Output the (X, Y) coordinate of the center of the cell containing the given text.  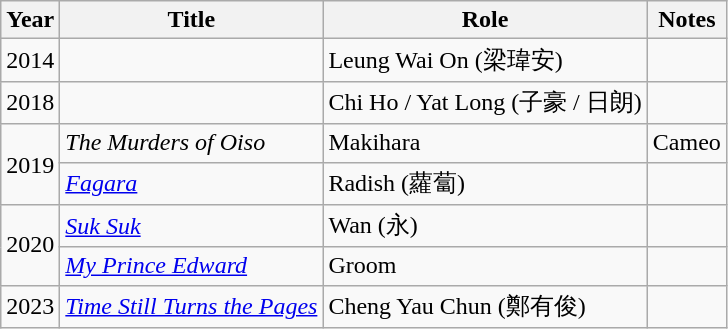
Title (192, 20)
Radish (蘿蔔) (485, 184)
Makihara (485, 143)
2019 (30, 164)
Wan (永) (485, 226)
2018 (30, 102)
Fagara (192, 184)
Time Still Turns the Pages (192, 306)
Notes (686, 20)
Suk Suk (192, 226)
Groom (485, 266)
Year (30, 20)
Leung Wai On (梁瑋安) (485, 60)
2023 (30, 306)
Cameo (686, 143)
My Prince Edward (192, 266)
2020 (30, 246)
Chi Ho / Yat Long (子豪 / 日朗) (485, 102)
Role (485, 20)
Cheng Yau Chun (鄭有俊) (485, 306)
2014 (30, 60)
The Murders of Oiso (192, 143)
